For the text-containing cell, return its midpoint in (X, Y) coordinate format. 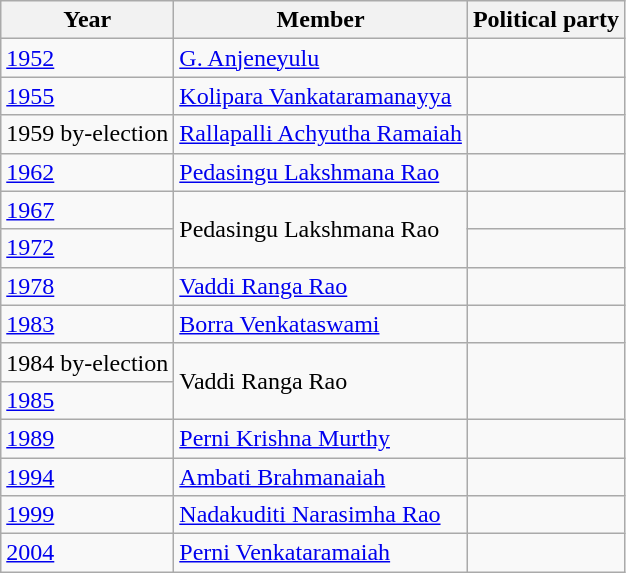
1999 (88, 515)
Borra Venkataswami (321, 324)
Member (321, 20)
1978 (88, 286)
1955 (88, 96)
Kolipara Vankataramanayya (321, 96)
1972 (88, 248)
1983 (88, 324)
1967 (88, 210)
1962 (88, 172)
1984 by-election (88, 362)
1994 (88, 477)
1959 by-election (88, 134)
G. Anjeneyulu (321, 58)
Nadakuditi Narasimha Rao (321, 515)
1952 (88, 58)
2004 (88, 553)
Year (88, 20)
Ambati Brahmanaiah (321, 477)
1985 (88, 400)
Political party (546, 20)
1989 (88, 438)
Perni Venkataramaiah (321, 553)
Perni Krishna Murthy (321, 438)
Rallapalli Achyutha Ramaiah (321, 134)
